From the cell containing the given text, extract its center point as (x, y) coordinate. 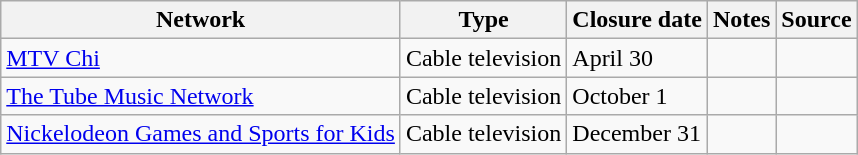
October 1 (638, 96)
The Tube Music Network (201, 96)
Notes (741, 20)
Source (816, 20)
Network (201, 20)
April 30 (638, 58)
Nickelodeon Games and Sports for Kids (201, 134)
Closure date (638, 20)
Type (483, 20)
December 31 (638, 134)
MTV Chi (201, 58)
